Output the [X, Y] coordinate of the center of the cell containing the given text.  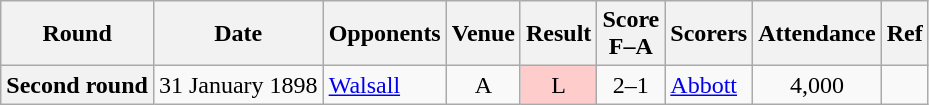
A [483, 85]
Ref [904, 34]
L [558, 85]
Walsall [384, 85]
ScoreF–A [631, 34]
Round [78, 34]
Abbott [709, 85]
Result [558, 34]
Date [238, 34]
Scorers [709, 34]
2–1 [631, 85]
Attendance [817, 34]
Opponents [384, 34]
Second round [78, 85]
4,000 [817, 85]
31 January 1898 [238, 85]
Venue [483, 34]
